For the text-containing cell, return its midpoint in [x, y] coordinate format. 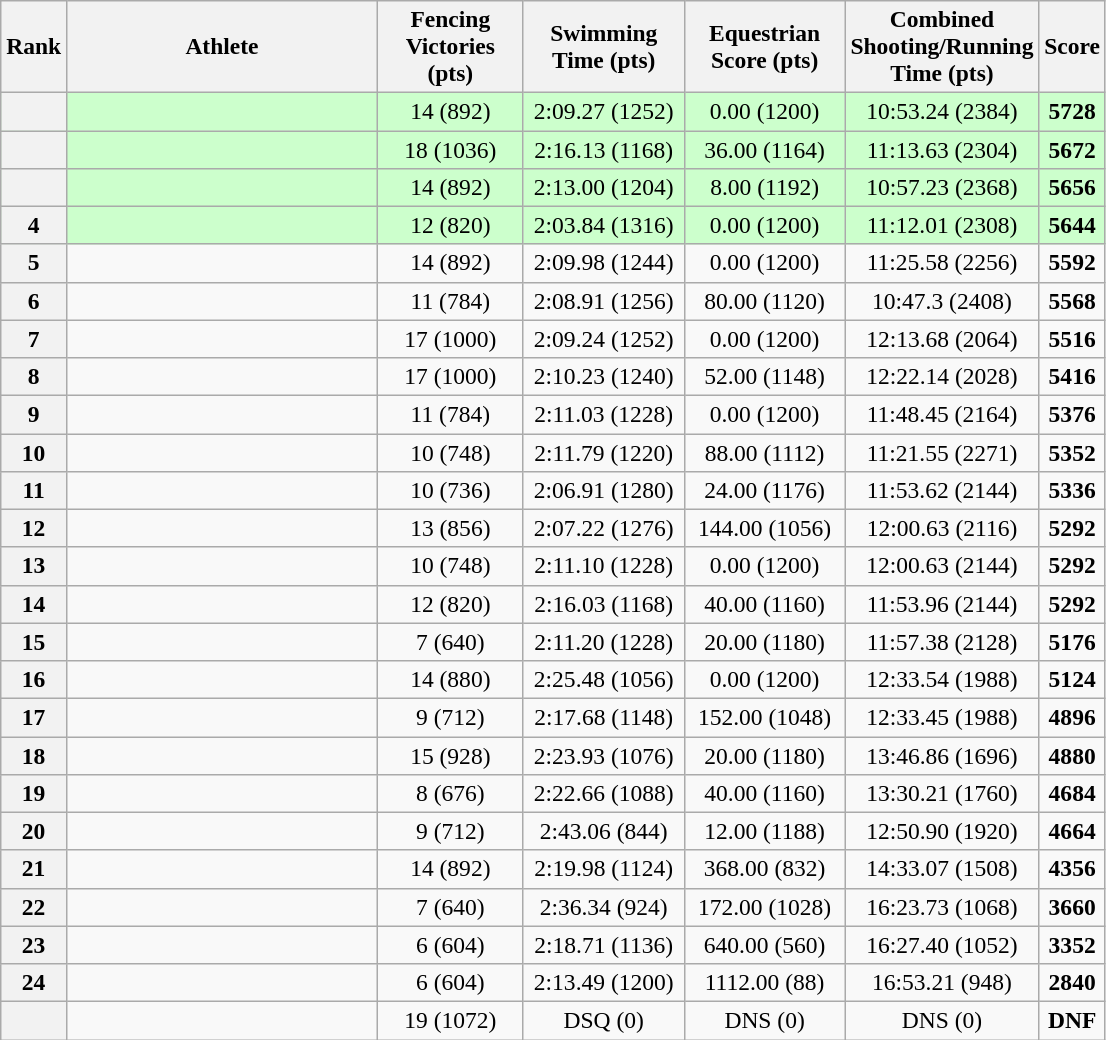
1112.00 (88) [764, 982]
16:53.21 (948) [942, 982]
19 [34, 793]
152.00 (1048) [764, 717]
8 (676) [450, 793]
11:57.38 (2128) [942, 642]
DNF [1072, 1020]
36.00 (1164) [764, 149]
18 (1036) [450, 149]
15 [34, 642]
2:07.22 (1276) [604, 528]
2:13.00 (1204) [604, 187]
2:10.23 (1240) [604, 376]
10:47.3 (2408) [942, 301]
368.00 (832) [764, 869]
2:11.79 (1220) [604, 452]
10 [34, 452]
5656 [1072, 187]
17 [34, 717]
11 [34, 490]
11:53.62 (2144) [942, 490]
20 [34, 831]
2:25.48 (1056) [604, 679]
2:09.24 (1252) [604, 339]
12.00 (1188) [764, 831]
12:00.63 (2116) [942, 528]
2:22.66 (1088) [604, 793]
5176 [1072, 642]
5568 [1072, 301]
5336 [1072, 490]
21 [34, 869]
11:12.01 (2308) [942, 225]
5644 [1072, 225]
2:13.49 (1200) [604, 982]
12:33.54 (1988) [942, 679]
172.00 (1028) [764, 907]
2:19.98 (1124) [604, 869]
16:27.40 (1052) [942, 945]
2:18.71 (1136) [604, 945]
640.00 (560) [764, 945]
2:11.03 (1228) [604, 414]
13 (856) [450, 528]
Score [1072, 46]
2:17.68 (1148) [604, 717]
7 [34, 339]
2:09.98 (1244) [604, 263]
10 (736) [450, 490]
12:13.68 (2064) [942, 339]
4896 [1072, 717]
18 [34, 755]
13:46.86 (1696) [942, 755]
3352 [1072, 945]
9 [34, 414]
15 (928) [450, 755]
4 [34, 225]
5124 [1072, 679]
Equestrian Score (pts) [764, 46]
4664 [1072, 831]
2:11.10 (1228) [604, 566]
144.00 (1056) [764, 528]
12:22.14 (2028) [942, 376]
14 (880) [450, 679]
12:00.63 (2144) [942, 566]
80.00 (1120) [764, 301]
22 [34, 907]
8.00 (1192) [764, 187]
2840 [1072, 982]
5728 [1072, 111]
2:11.20 (1228) [604, 642]
2:03.84 (1316) [604, 225]
11:13.63 (2304) [942, 149]
11:21.55 (2271) [942, 452]
4684 [1072, 793]
10:53.24 (2384) [942, 111]
5376 [1072, 414]
5416 [1072, 376]
10:57.23 (2368) [942, 187]
14:33.07 (1508) [942, 869]
Swimming Time (pts) [604, 46]
6 [34, 301]
11:48.45 (2164) [942, 414]
5516 [1072, 339]
11:53.96 (2144) [942, 604]
2:43.06 (844) [604, 831]
2:08.91 (1256) [604, 301]
24 [34, 982]
88.00 (1112) [764, 452]
19 (1072) [450, 1020]
2:09.27 (1252) [604, 111]
2:16.13 (1168) [604, 149]
4356 [1072, 869]
4880 [1072, 755]
2:23.93 (1076) [604, 755]
13 [34, 566]
13:30.21 (1760) [942, 793]
24.00 (1176) [764, 490]
Combined Shooting/Running Time (pts) [942, 46]
16 [34, 679]
5592 [1072, 263]
52.00 (1148) [764, 376]
3660 [1072, 907]
16:23.73 (1068) [942, 907]
Athlete [222, 46]
11:25.58 (2256) [942, 263]
5672 [1072, 149]
23 [34, 945]
DSQ (0) [604, 1020]
8 [34, 376]
2:16.03 (1168) [604, 604]
12 [34, 528]
2:36.34 (924) [604, 907]
5 [34, 263]
2:06.91 (1280) [604, 490]
14 [34, 604]
Fencing Victories (pts) [450, 46]
Rank [34, 46]
12:33.45 (1988) [942, 717]
12:50.90 (1920) [942, 831]
5352 [1072, 452]
